Return [X, Y] of the center of cell containing provided text 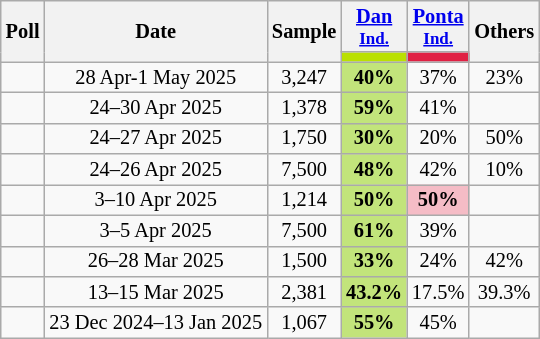
61% [374, 230]
30% [374, 138]
43.2% [374, 292]
13–15 Mar 2025 [156, 292]
1,378 [304, 108]
2,381 [304, 292]
3,247 [304, 78]
45% [438, 322]
24–30 Apr 2025 [156, 108]
24–27 Apr 2025 [156, 138]
10% [504, 170]
DanInd. [374, 26]
39% [438, 230]
24% [438, 262]
20% [438, 138]
37% [438, 78]
1,500 [304, 262]
33% [374, 262]
40% [374, 78]
Others [504, 30]
48% [374, 170]
41% [438, 108]
1,750 [304, 138]
23 Dec 2024–13 Jan 2025 [156, 322]
Date [156, 30]
Poll [23, 30]
23% [504, 78]
PontaInd. [438, 26]
17.5% [438, 292]
3–10 Apr 2025 [156, 200]
39.3% [504, 292]
1,214 [304, 200]
1,067 [304, 322]
59% [374, 108]
55% [374, 322]
24–26 Apr 2025 [156, 170]
Sample [304, 30]
3–5 Apr 2025 [156, 230]
28 Apr-1 May 2025 [156, 78]
26–28 Mar 2025 [156, 262]
